Determine the (X, Y) coordinate at the center of the cell enclosing the given text.  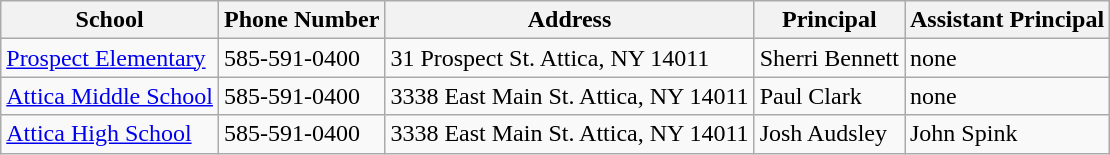
Assistant Principal (1006, 20)
Phone Number (301, 20)
School (110, 20)
Address (570, 20)
John Spink (1006, 134)
Sherri Bennett (829, 58)
31 Prospect St. Attica, NY 14011 (570, 58)
Josh Audsley (829, 134)
Attica Middle School (110, 96)
Prospect Elementary (110, 58)
Paul Clark (829, 96)
Principal (829, 20)
Attica High School (110, 134)
